Return the [x, y] coordinate for the center point of the cell that contains the specified text.  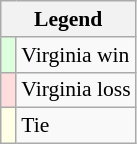
Legend [68, 19]
Virginia loss [76, 90]
Tie [76, 126]
Virginia win [76, 55]
